Return [x, y] of the center of cell containing provided text 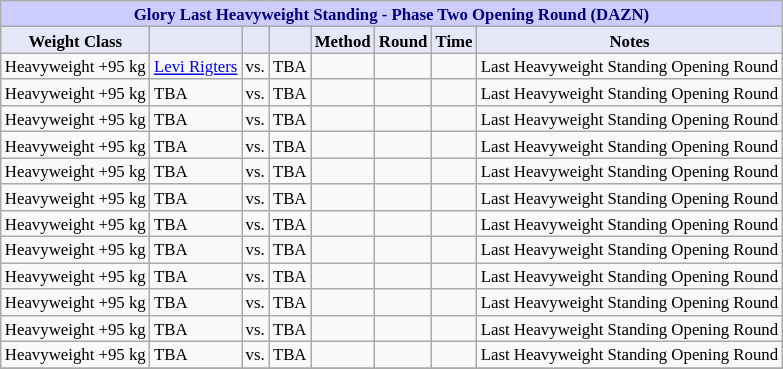
Glory Last Heavyweight Standing - Phase Two Opening Round (DAZN) [392, 14]
Round [404, 40]
Levi Rigters [196, 66]
Time [454, 40]
Weight Class [76, 40]
Notes [630, 40]
Method [343, 40]
